Detect which cell encompasses the target text, then output its (x, y) center coordinate. 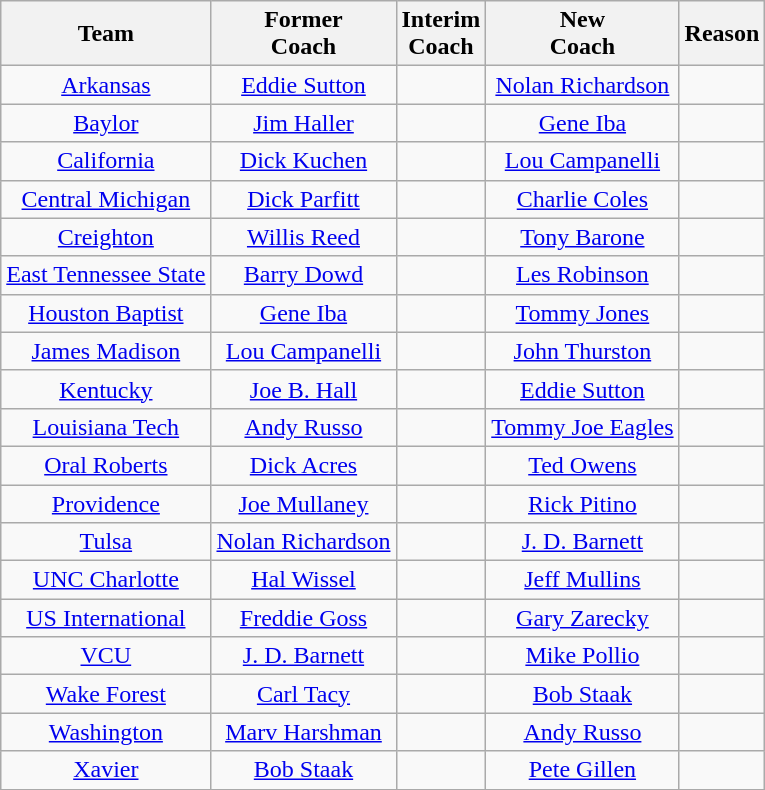
Joe Mullaney (304, 503)
Marv Harshman (304, 732)
Team (106, 34)
East Tennessee State (106, 275)
Rick Pitino (582, 503)
Mike Pollio (582, 656)
Barry Dowd (304, 275)
Ted Owens (582, 465)
UNC Charlotte (106, 580)
Washington (106, 732)
Tommy Joe Eagles (582, 427)
Kentucky (106, 389)
Central Michigan (106, 199)
Freddie Goss (304, 618)
Willis Reed (304, 237)
Houston Baptist (106, 313)
Dick Acres (304, 465)
NewCoach (582, 34)
Hal Wissel (304, 580)
Creighton (106, 237)
Providence (106, 503)
Wake Forest (106, 694)
California (106, 161)
Charlie Coles (582, 199)
Dick Parfitt (304, 199)
James Madison (106, 351)
Pete Gillen (582, 770)
Gary Zarecky (582, 618)
Arkansas (106, 85)
Tulsa (106, 542)
InterimCoach (441, 34)
US International (106, 618)
Xavier (106, 770)
Louisiana Tech (106, 427)
Baylor (106, 123)
FormerCoach (304, 34)
Dick Kuchen (304, 161)
Tony Barone (582, 237)
Jeff Mullins (582, 580)
VCU (106, 656)
Tommy Jones (582, 313)
Les Robinson (582, 275)
Joe B. Hall (304, 389)
Reason (722, 34)
Carl Tacy (304, 694)
John Thurston (582, 351)
Jim Haller (304, 123)
Oral Roberts (106, 465)
